Find where the given text appears and provide that cell's center as [x, y] coordinate. 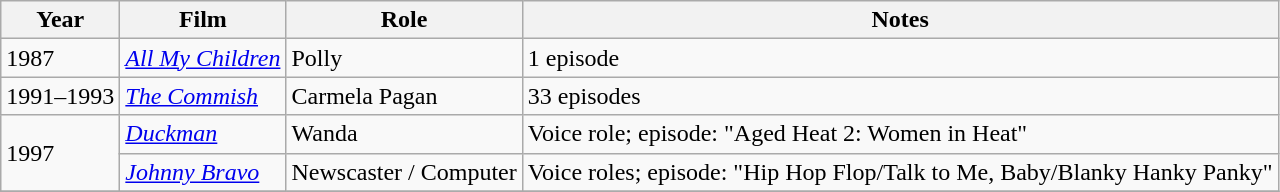
Role [404, 20]
Polly [404, 58]
Year [60, 20]
Carmela Pagan [404, 96]
1 episode [900, 58]
Voice role; episode: "Aged Heat 2: Women in Heat" [900, 134]
Newscaster / Computer [404, 172]
1987 [60, 58]
All My Children [203, 58]
1997 [60, 153]
1991–1993 [60, 96]
Film [203, 20]
The Commish [203, 96]
Duckman [203, 134]
Wanda [404, 134]
Johnny Bravo [203, 172]
Notes [900, 20]
Voice roles; episode: "Hip Hop Flop/Talk to Me, Baby/Blanky Hanky Panky" [900, 172]
33 episodes [900, 96]
